Detect which cell encompasses the target text, then output its (x, y) center coordinate. 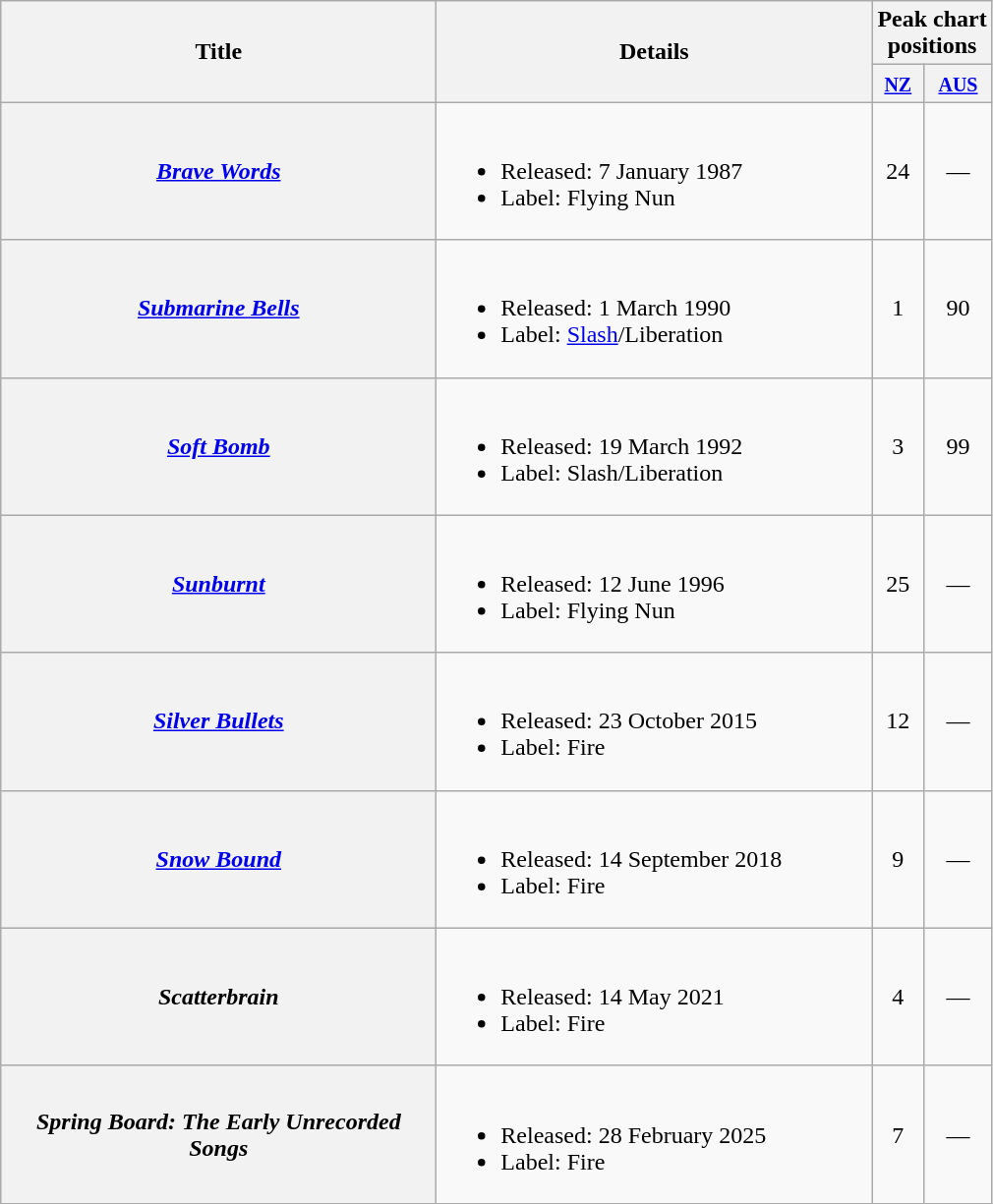
Released: 23 October 2015Label: Fire (655, 721)
99 (959, 446)
9 (899, 859)
Released: 19 March 1992Label: Slash/Liberation (655, 446)
Details (655, 51)
Scatterbrain (218, 997)
Soft Bomb (218, 446)
Released: 14 September 2018Label: Fire (655, 859)
25 (899, 584)
Snow Bound (218, 859)
Submarine Bells (218, 309)
Released: 12 June 1996Label: Flying Nun (655, 584)
Title (218, 51)
Peak chartpositions (932, 33)
NZ (899, 84)
Released: 7 January 1987Label: Flying Nun (655, 171)
24 (899, 171)
Released: 14 May 2021Label: Fire (655, 997)
AUS (959, 84)
Sunburnt (218, 584)
Silver Bullets (218, 721)
12 (899, 721)
Released: 28 February 2025Label: Fire (655, 1134)
1 (899, 309)
4 (899, 997)
7 (899, 1134)
Spring Board: The Early Unrecorded Songs (218, 1134)
Released: 1 March 1990Label: Slash/Liberation (655, 309)
Brave Words (218, 171)
3 (899, 446)
90 (959, 309)
